Scan for the cell matching the given text and deliver its (X, Y) coordinate at center. 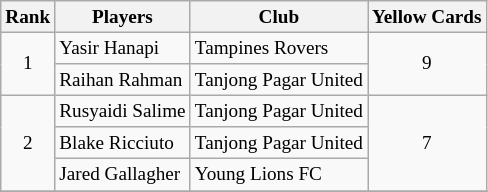
Yasir Hanapi (123, 48)
Jared Gallagher (123, 175)
Raihan Rahman (123, 80)
Young Lions FC (278, 175)
7 (427, 142)
Players (123, 17)
Rank (28, 17)
Tampines Rovers (278, 48)
Rusyaidi Salime (123, 111)
Yellow Cards (427, 17)
Club (278, 17)
9 (427, 64)
2 (28, 142)
1 (28, 64)
Blake Ricciuto (123, 143)
